Capture the cell that displays the provided text and extract its (X, Y) central coordinate. 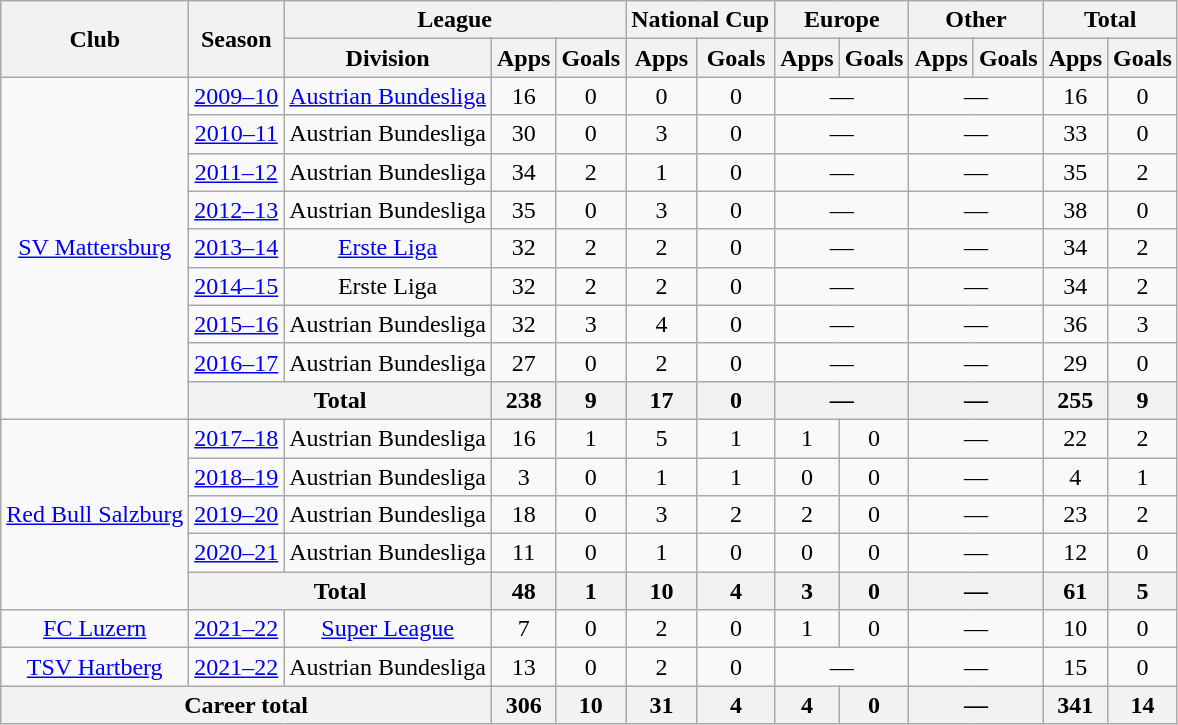
7 (523, 629)
SV Mattersburg (95, 248)
2009–10 (236, 96)
2010–11 (236, 134)
FC Luzern (95, 629)
2020–21 (236, 553)
National Cup (700, 20)
Red Bull Salzburg (95, 514)
Other (976, 20)
Career total (246, 705)
2017–18 (236, 438)
Super League (388, 629)
238 (523, 400)
61 (1075, 591)
22 (1075, 438)
36 (1075, 324)
11 (523, 553)
38 (1075, 210)
13 (523, 667)
2018–19 (236, 477)
Season (236, 39)
15 (1075, 667)
League (455, 20)
48 (523, 591)
17 (662, 400)
2015–16 (236, 324)
14 (1143, 705)
2019–20 (236, 515)
255 (1075, 400)
2013–14 (236, 248)
33 (1075, 134)
2014–15 (236, 286)
23 (1075, 515)
27 (523, 362)
306 (523, 705)
2016–17 (236, 362)
TSV Hartberg (95, 667)
341 (1075, 705)
18 (523, 515)
29 (1075, 362)
31 (662, 705)
30 (523, 134)
2011–12 (236, 172)
Europe (842, 20)
Club (95, 39)
Division (388, 58)
2012–13 (236, 210)
12 (1075, 553)
